Scan for the cell matching the given text and deliver its [X, Y] coordinate at center. 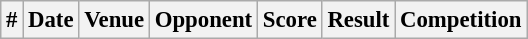
Score [290, 20]
# [12, 20]
Date [51, 20]
Opponent [203, 20]
Competition [461, 20]
Venue [114, 20]
Result [358, 20]
